From the cell containing the given text, extract its center point as (x, y) coordinate. 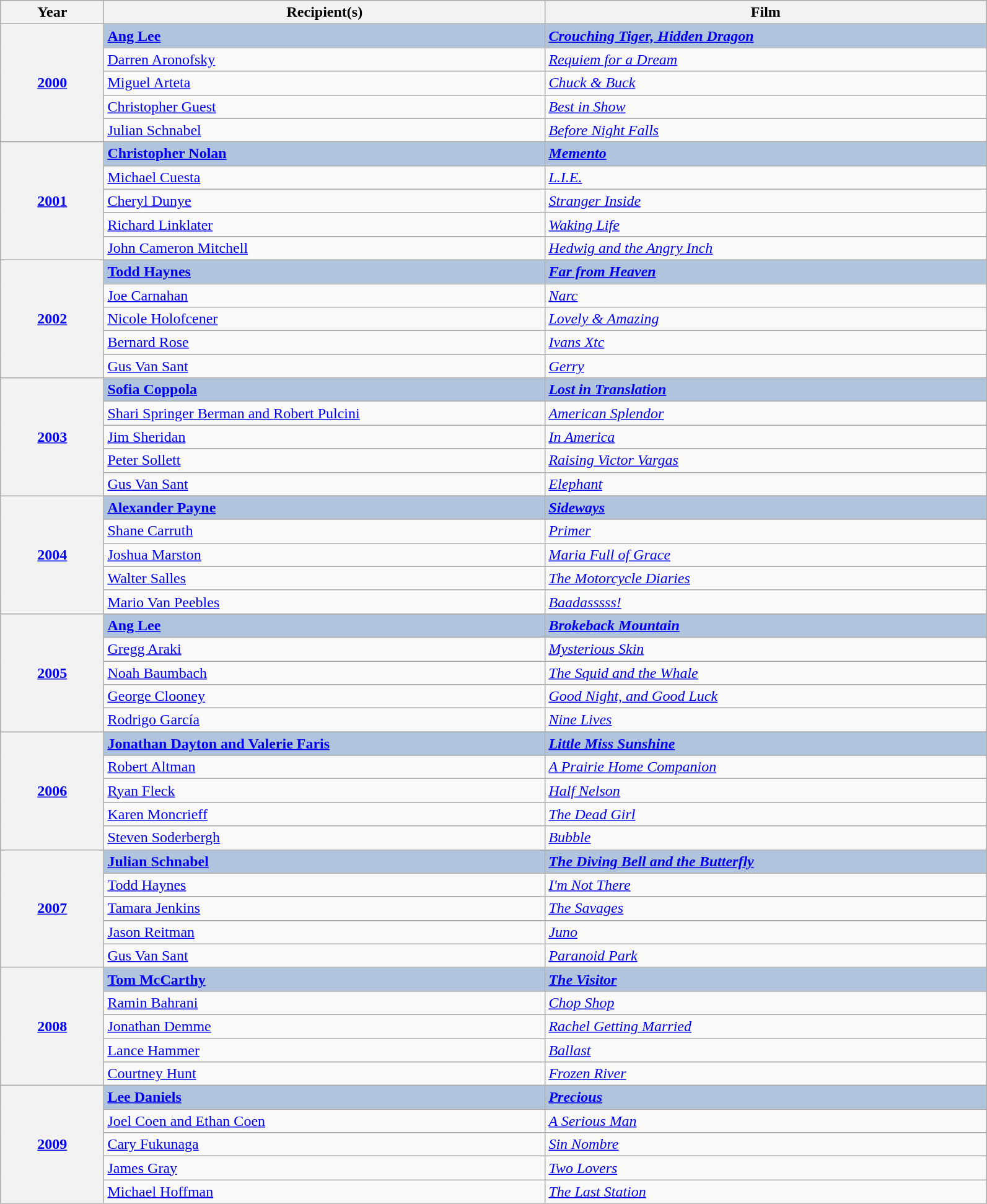
2006 (52, 791)
Richard Linklater (325, 224)
Jonathan Dayton and Valerie Faris (325, 744)
Precious (766, 1097)
A Prairie Home Companion (766, 767)
2002 (52, 319)
Baadasssss! (766, 602)
Rachel Getting Married (766, 1026)
Shane Carruth (325, 531)
Tom McCarthy (325, 979)
Jim Sheridan (325, 437)
The Dead Girl (766, 814)
Rodrigo García (325, 720)
The Savages (766, 908)
Requiem for a Dream (766, 59)
Bernard Rose (325, 343)
John Cameron Mitchell (325, 248)
Tamara Jenkins (325, 908)
Christopher Guest (325, 107)
2008 (52, 1026)
Before Night Falls (766, 130)
George Clooney (325, 696)
Alexander Payne (325, 508)
Sideways (766, 508)
The Motorcycle Diaries (766, 578)
Little Miss Sunshine (766, 744)
Noah Baumbach (325, 672)
I'm Not There (766, 885)
Courtney Hunt (325, 1074)
Nicole Holofcener (325, 319)
Gerry (766, 366)
Sofia Coppola (325, 390)
2005 (52, 672)
Brokeback Mountain (766, 625)
Film (766, 12)
Elephant (766, 484)
Two Lovers (766, 1168)
Jason Reitman (325, 932)
Frozen River (766, 1074)
Raising Victor Vargas (766, 460)
Half Nelson (766, 791)
Lovely & Amazing (766, 319)
Robert Altman (325, 767)
Primer (766, 531)
Christopher Nolan (325, 154)
Juno (766, 932)
Maria Full of Grace (766, 555)
Lance Hammer (325, 1050)
Nine Lives (766, 720)
Cary Fukunaga (325, 1145)
Memento (766, 154)
Waking Life (766, 224)
2004 (52, 555)
Chuck & Buck (766, 83)
In America (766, 437)
Miguel Arteta (325, 83)
American Splendor (766, 413)
Crouching Tiger, Hidden Dragon (766, 36)
Steven Soderbergh (325, 838)
Michael Cuesta (325, 177)
2001 (52, 201)
Jonathan Demme (325, 1026)
2000 (52, 83)
L.I.E. (766, 177)
Best in Show (766, 107)
Chop Shop (766, 1003)
Recipient(s) (325, 12)
Joshua Marston (325, 555)
Year (52, 12)
2003 (52, 437)
2009 (52, 1145)
Ryan Fleck (325, 791)
Darren Aronofsky (325, 59)
Mysterious Skin (766, 649)
Ramin Bahrani (325, 1003)
Peter Sollett (325, 460)
Good Night, and Good Luck (766, 696)
The Visitor (766, 979)
A Serious Man (766, 1121)
Gregg Araki (325, 649)
Hedwig and the Angry Inch (766, 248)
Joel Coen and Ethan Coen (325, 1121)
Michael Hoffman (325, 1192)
Karen Moncrieff (325, 814)
Far from Heaven (766, 271)
2007 (52, 908)
Lee Daniels (325, 1097)
Joe Carnahan (325, 296)
Sin Nombre (766, 1145)
Ivans Xtc (766, 343)
Shari Springer Berman and Robert Pulcini (325, 413)
The Last Station (766, 1192)
Lost in Translation (766, 390)
Mario Van Peebles (325, 602)
Ballast (766, 1050)
Walter Salles (325, 578)
James Gray (325, 1168)
The Squid and the Whale (766, 672)
Bubble (766, 838)
Cheryl Dunye (325, 201)
The Diving Bell and the Butterfly (766, 861)
Stranger Inside (766, 201)
Paranoid Park (766, 956)
Narc (766, 296)
